For the text-containing cell, return its midpoint in [X, Y] coordinate format. 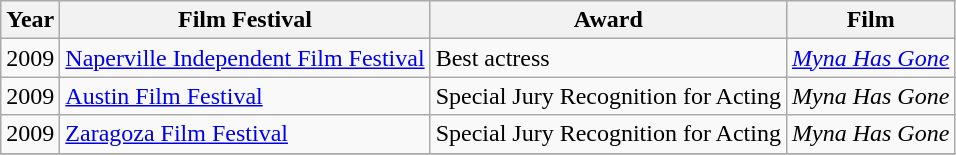
Film [870, 20]
Naperville Independent Film Festival [245, 58]
Award [608, 20]
Zaragoza Film Festival [245, 134]
Film Festival [245, 20]
Austin Film Festival [245, 96]
Year [30, 20]
Best actress [608, 58]
